Pinpoint the cell where the given text exists, returning its (X, Y) midpoint coordinate. 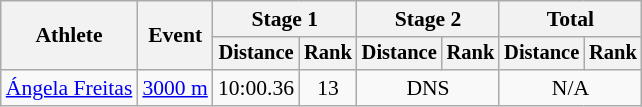
Stage 2 (428, 19)
Ángela Freitas (70, 88)
Total (570, 19)
3000 m (174, 88)
N/A (570, 88)
Stage 1 (285, 19)
DNS (428, 88)
13 (328, 88)
10:00.36 (256, 88)
Athlete (70, 36)
Event (174, 36)
